Extract the [x, y] coordinate from the center of the cell holding the provided text.  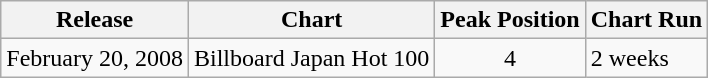
Release [95, 20]
February 20, 2008 [95, 58]
Peak Position [510, 20]
Chart Run [646, 20]
Billboard Japan Hot 100 [311, 58]
Chart [311, 20]
4 [510, 58]
2 weeks [646, 58]
